Identify which cell holds the provided text, then report its (X, Y) central coordinate. 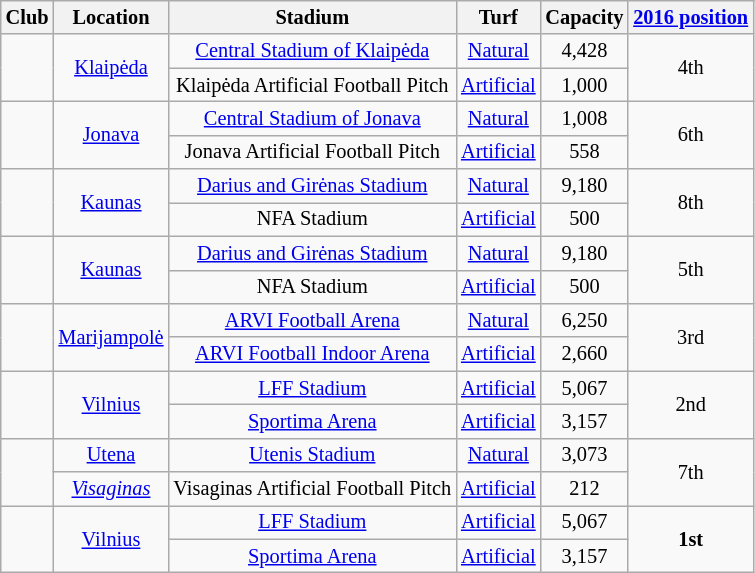
8th (690, 202)
Club (28, 17)
ARVI Football Arena (312, 320)
ARVI Football Indoor Arena (312, 354)
Central Stadium of Jonava (312, 118)
1,000 (585, 85)
2016 position (690, 17)
Klaipėda Artificial Football Pitch (312, 85)
7th (690, 472)
3,073 (585, 455)
5th (690, 270)
Central Stadium of Klaipėda (312, 51)
Utena (110, 455)
Utenis Stadium (312, 455)
Jonava Artificial Football Pitch (312, 152)
1st (690, 538)
2nd (690, 404)
Stadium (312, 17)
6,250 (585, 320)
Klaipėda (110, 68)
Location (110, 17)
6th (690, 134)
3rd (690, 336)
Capacity (585, 17)
1,008 (585, 118)
Turf (498, 17)
Visaginas Artificial Football Pitch (312, 489)
212 (585, 489)
Marijampolė (110, 336)
4,428 (585, 51)
558 (585, 152)
Jonava (110, 134)
4th (690, 68)
Visaginas (110, 489)
2,660 (585, 354)
